For the text-containing cell, return its midpoint in [X, Y] coordinate format. 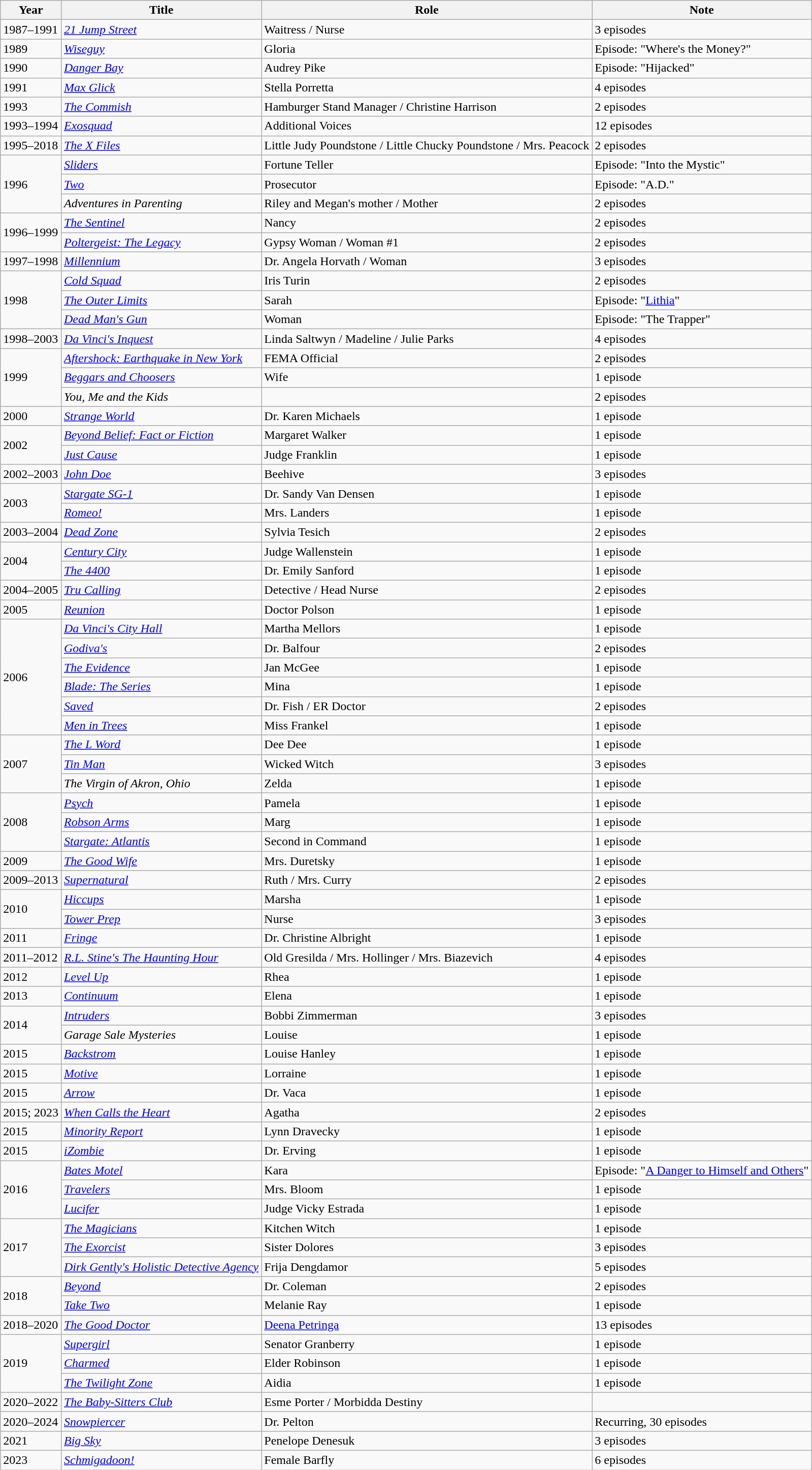
Stargate SG-1 [161, 493]
Lynn Dravecky [427, 1131]
The L Word [161, 745]
2007 [31, 764]
Beggars and Choosers [161, 377]
Melanie Ray [427, 1305]
Title [161, 10]
1999 [31, 377]
Aftershock: Earthquake in New York [161, 358]
Fortune Teller [427, 165]
Dr. Karen Michaels [427, 416]
Sarah [427, 300]
Doctor Polson [427, 610]
Marsha [427, 900]
Woman [427, 319]
FEMA Official [427, 358]
Tower Prep [161, 919]
Waitress / Nurse [427, 29]
1993–1994 [31, 126]
Tin Man [161, 764]
The Magicians [161, 1228]
Men in Trees [161, 725]
Female Barfly [427, 1460]
Detective / Head Nurse [427, 590]
Ruth / Mrs. Curry [427, 880]
Judge Franklin [427, 455]
Supernatural [161, 880]
Saved [161, 706]
Year [31, 10]
1990 [31, 68]
Linda Saltwyn / Madeline / Julie Parks [427, 339]
The Good Doctor [161, 1325]
Dr. Erving [427, 1151]
Godiva's [161, 648]
Lucifer [161, 1209]
Second in Command [427, 841]
Elena [427, 996]
iZombie [161, 1151]
The Exorcist [161, 1248]
Episode: "The Trapper" [702, 319]
2018 [31, 1296]
2013 [31, 996]
Episode: "A Danger to Himself and Others" [702, 1170]
Wiseguy [161, 49]
2015; 2023 [31, 1112]
Charmed [161, 1363]
The Twilight Zone [161, 1383]
Dr. Coleman [427, 1286]
2002–2003 [31, 474]
Dr. Sandy Van Densen [427, 493]
The Outer Limits [161, 300]
2014 [31, 1025]
Strange World [161, 416]
Audrey Pike [427, 68]
Frija Dengdamor [427, 1267]
Backstrom [161, 1054]
Jan McGee [427, 667]
2009 [31, 861]
Mrs. Landers [427, 513]
Role [427, 10]
Adventures in Parenting [161, 203]
Tru Calling [161, 590]
Motive [161, 1073]
2019 [31, 1363]
When Calls the Heart [161, 1112]
2008 [31, 822]
Level Up [161, 977]
Wife [427, 377]
Beehive [427, 474]
John Doe [161, 474]
5 episodes [702, 1267]
The Virgin of Akron, Ohio [161, 783]
Sylvia Tesich [427, 532]
Deena Petringa [427, 1325]
Pamela [427, 803]
Intruders [161, 1015]
Robson Arms [161, 822]
Poltergeist: The Legacy [161, 242]
Stargate: Atlantis [161, 841]
2020–2022 [31, 1402]
2023 [31, 1460]
Arrow [161, 1093]
The Baby-Sitters Club [161, 1402]
Beyond Belief: Fact or Fiction [161, 435]
Riley and Megan's mother / Mother [427, 203]
Episode: "Where's the Money?" [702, 49]
1998 [31, 300]
Max Glick [161, 87]
2003–2004 [31, 532]
2006 [31, 677]
Sister Dolores [427, 1248]
Miss Frankel [427, 725]
Episode: "A.D." [702, 184]
Bates Motel [161, 1170]
Old Gresilda / Mrs. Hollinger / Mrs. Biazevich [427, 957]
Dr. Pelton [427, 1421]
2004 [31, 561]
Dr. Vaca [427, 1093]
Garage Sale Mysteries [161, 1035]
2018–2020 [31, 1325]
Dr. Balfour [427, 648]
Agatha [427, 1112]
Bobbi Zimmerman [427, 1015]
2017 [31, 1248]
Gypsy Woman / Woman #1 [427, 242]
Beyond [161, 1286]
Sliders [161, 165]
Mrs. Duretsky [427, 861]
Da Vinci's City Hall [161, 629]
Dr. Christine Albright [427, 938]
Take Two [161, 1305]
1989 [31, 49]
Stella Porretta [427, 87]
The 4400 [161, 571]
Dee Dee [427, 745]
Danger Bay [161, 68]
1987–1991 [31, 29]
2011–2012 [31, 957]
1997–1998 [31, 262]
Aidia [427, 1383]
2003 [31, 503]
Note [702, 10]
Wicked Witch [427, 764]
1995–2018 [31, 145]
Reunion [161, 610]
Little Judy Poundstone / Little Chucky Poundstone / Mrs. Peacock [427, 145]
Mrs. Bloom [427, 1190]
Fringe [161, 938]
Exosquad [161, 126]
Dirk Gently's Holistic Detective Agency [161, 1267]
Judge Wallenstein [427, 551]
1993 [31, 107]
Rhea [427, 977]
Kitchen Witch [427, 1228]
Dead Man's Gun [161, 319]
The Evidence [161, 667]
You, Me and the Kids [161, 397]
21 Jump Street [161, 29]
Da Vinci's Inquest [161, 339]
1996–1999 [31, 232]
2005 [31, 610]
Hiccups [161, 900]
2012 [31, 977]
The X Files [161, 145]
Louise Hanley [427, 1054]
Continuum [161, 996]
Episode: "Into the Mystic" [702, 165]
The Good Wife [161, 861]
Hamburger Stand Manager / Christine Harrison [427, 107]
Millennium [161, 262]
Kara [427, 1170]
2010 [31, 909]
2004–2005 [31, 590]
Prosecutor [427, 184]
Schmigadoon! [161, 1460]
Elder Robinson [427, 1363]
Minority Report [161, 1131]
Dr. Emily Sanford [427, 571]
1991 [31, 87]
Marg [427, 822]
Margaret Walker [427, 435]
Episode: "Lithia" [702, 300]
2021 [31, 1441]
Additional Voices [427, 126]
2016 [31, 1189]
Judge Vicky Estrada [427, 1209]
Nurse [427, 919]
The Sentinel [161, 222]
Dead Zone [161, 532]
6 episodes [702, 1460]
Travelers [161, 1190]
Two [161, 184]
R.L. Stine's The Haunting Hour [161, 957]
12 episodes [702, 126]
Louise [427, 1035]
The Commish [161, 107]
Iris Turin [427, 281]
2000 [31, 416]
Psych [161, 803]
Episode: "Hijacked" [702, 68]
Cold Squad [161, 281]
Just Cause [161, 455]
Penelope Denesuk [427, 1441]
Century City [161, 551]
Martha Mellors [427, 629]
Dr. Fish / ER Doctor [427, 706]
13 episodes [702, 1325]
Dr. Angela Horvath / Woman [427, 262]
Lorraine [427, 1073]
Blade: The Series [161, 687]
2020–2024 [31, 1421]
1996 [31, 184]
Romeo! [161, 513]
Big Sky [161, 1441]
Nancy [427, 222]
Snowpiercer [161, 1421]
Recurring, 30 episodes [702, 1421]
2011 [31, 938]
2002 [31, 445]
Gloria [427, 49]
1998–2003 [31, 339]
Esme Porter / Morbidda Destiny [427, 1402]
Supergirl [161, 1344]
Senator Granberry [427, 1344]
2009–2013 [31, 880]
Mina [427, 687]
Zelda [427, 783]
